Pinpoint the cell where the given text exists, returning its [x, y] midpoint coordinate. 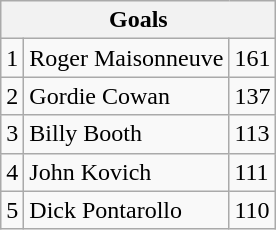
1 [12, 58]
Gordie Cowan [126, 96]
2 [12, 96]
110 [252, 210]
137 [252, 96]
Billy Booth [126, 134]
John Kovich [126, 172]
4 [12, 172]
Goals [138, 20]
161 [252, 58]
111 [252, 172]
113 [252, 134]
Dick Pontarollo [126, 210]
3 [12, 134]
Roger Maisonneuve [126, 58]
5 [12, 210]
